Find where the given text appears and provide that cell's center as [x, y] coordinate. 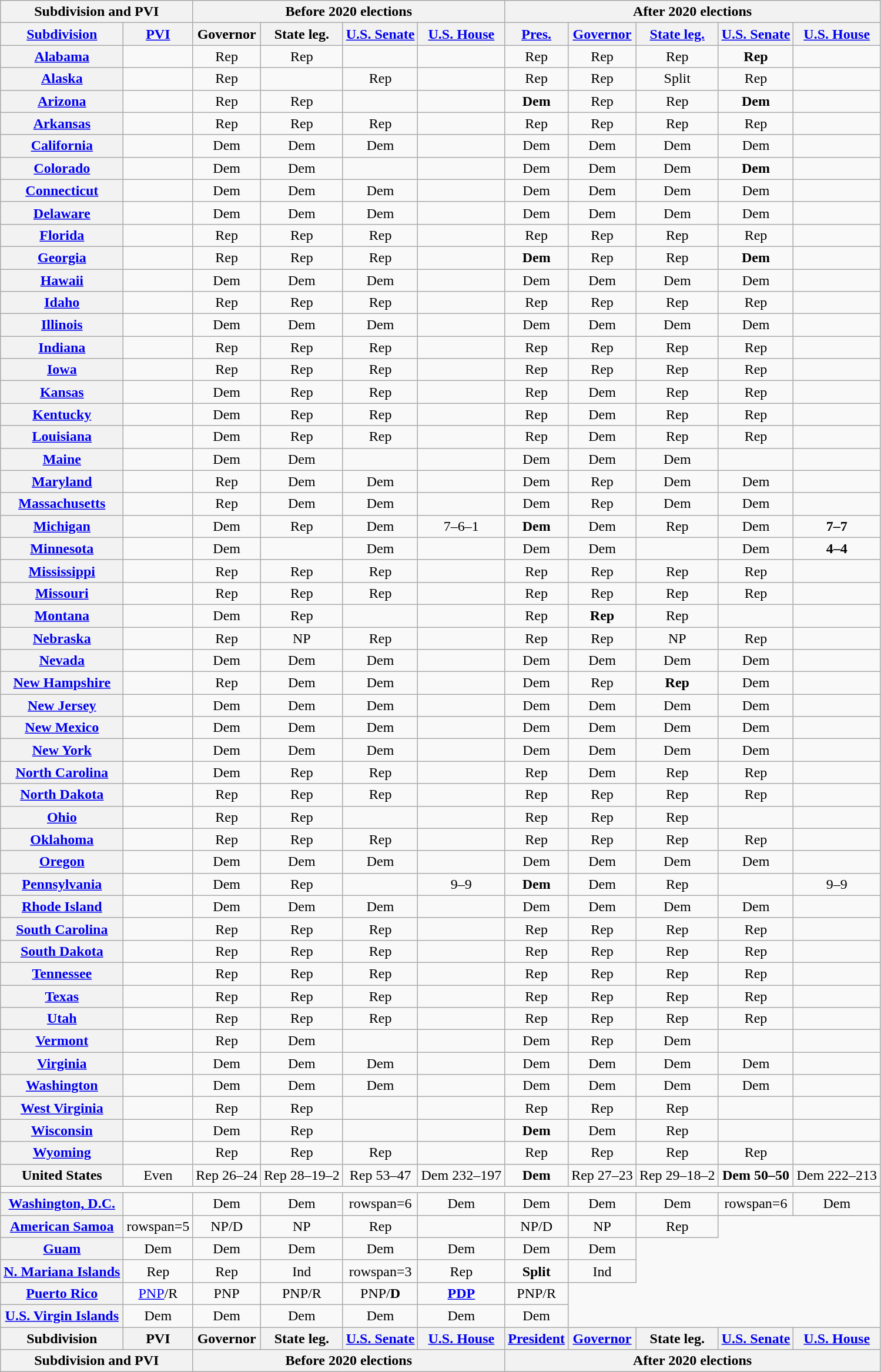
Oregon [62, 862]
PDP [461, 1293]
Montana [62, 615]
Florida [62, 235]
Arizona [62, 101]
Connecticut [62, 190]
Texas [62, 996]
Dem 50–50 [756, 1175]
South Carolina [62, 929]
rowspan=3 [380, 1271]
Washington, D.C. [62, 1204]
Rep 53–47 [380, 1175]
New Mexico [62, 728]
N. Mariana Islands [62, 1271]
New Jersey [62, 705]
Rep 29–18–2 [677, 1175]
Puerto Rico [62, 1293]
California [62, 146]
Utah [62, 1019]
Dem 232–197 [461, 1175]
PNP [227, 1293]
Rep 27–23 [602, 1175]
Minnesota [62, 548]
Even [158, 1175]
New York [62, 750]
Kentucky [62, 414]
Georgia [62, 257]
Wisconsin [62, 1130]
Rep 28–19–2 [302, 1175]
West Virginia [62, 1108]
Wyoming [62, 1153]
Oklahoma [62, 839]
Guam [62, 1249]
Massachusetts [62, 504]
Kansas [62, 392]
Iowa [62, 370]
American Samoa [62, 1226]
rowspan=5 [158, 1226]
Maine [62, 459]
Illinois [62, 325]
Dem 222–213 [837, 1175]
Vermont [62, 1041]
Virginia [62, 1063]
7–6–1 [461, 526]
Louisiana [62, 437]
Rhode Island [62, 906]
Arkansas [62, 123]
Alaska [62, 79]
Pres. [537, 34]
Michigan [62, 526]
Alabama [62, 56]
Rep 26–24 [227, 1175]
Colorado [62, 168]
4–4 [837, 548]
Nevada [62, 661]
North Carolina [62, 772]
7–7 [837, 526]
Ohio [62, 817]
Delaware [62, 213]
Nebraska [62, 638]
President [537, 1338]
Indiana [62, 347]
Missouri [62, 593]
Idaho [62, 303]
United States [62, 1175]
New Hampshire [62, 683]
Mississippi [62, 571]
North Dakota [62, 795]
Tennessee [62, 973]
Washington [62, 1086]
Pennsylvania [62, 884]
U.S. Virgin Islands [62, 1316]
South Dakota [62, 951]
PNP/D [380, 1293]
Maryland [62, 481]
Hawaii [62, 280]
